Extract the [x, y] coordinate from the center of the cell holding the provided text.  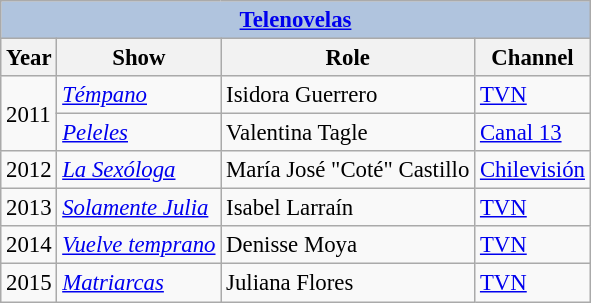
Vuelve temprano [139, 245]
Solamente Julia [139, 208]
Matriarcas [139, 283]
Role [348, 58]
Témpano [139, 95]
Show [139, 58]
Canal 13 [533, 133]
Peleles [139, 133]
2012 [29, 170]
Telenovelas [296, 20]
Chilevisión [533, 170]
Year [29, 58]
2013 [29, 208]
2011 [29, 114]
Isabel Larraín [348, 208]
Channel [533, 58]
Denisse Moya [348, 245]
2015 [29, 283]
2014 [29, 245]
La Sexóloga [139, 170]
Isidora Guerrero [348, 95]
Juliana Flores [348, 283]
María José "Coté" Castillo [348, 170]
Valentina Tagle [348, 133]
